Extract the (x, y) coordinate from the center of the cell holding the provided text.  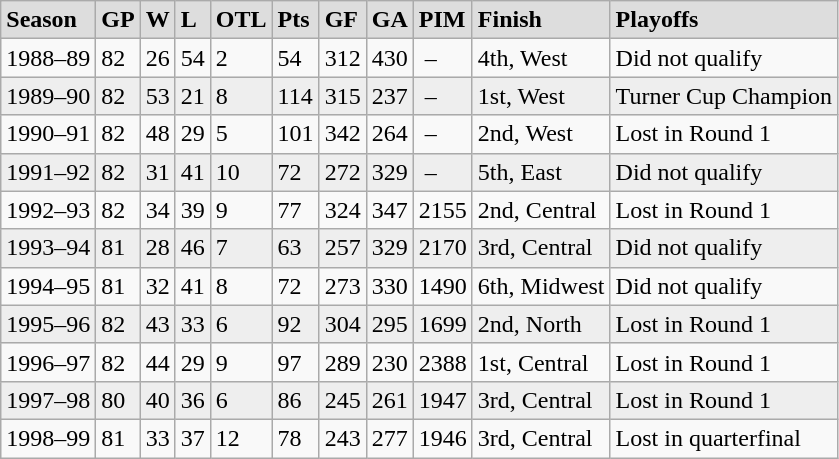
7 (241, 248)
46 (192, 248)
40 (158, 400)
2388 (442, 362)
GF (342, 20)
5th, East (541, 172)
Pts (296, 20)
1st, Central (541, 362)
36 (192, 400)
273 (342, 286)
261 (390, 400)
10 (241, 172)
312 (342, 58)
1946 (442, 438)
330 (390, 286)
43 (158, 324)
1991–92 (48, 172)
1992–93 (48, 210)
2nd, Central (541, 210)
37 (192, 438)
6th, Midwest (541, 286)
304 (342, 324)
86 (296, 400)
34 (158, 210)
2 (241, 58)
315 (342, 96)
1947 (442, 400)
237 (390, 96)
1996–97 (48, 362)
Finish (541, 20)
32 (158, 286)
1699 (442, 324)
53 (158, 96)
39 (192, 210)
28 (158, 248)
277 (390, 438)
12 (241, 438)
GA (390, 20)
1993–94 (48, 248)
257 (342, 248)
2170 (442, 248)
2155 (442, 210)
1994–95 (48, 286)
L (192, 20)
PIM (442, 20)
26 (158, 58)
1989–90 (48, 96)
4th, West (541, 58)
2nd, North (541, 324)
2nd, West (541, 134)
Lost in quarterfinal (724, 438)
63 (296, 248)
1995–96 (48, 324)
342 (342, 134)
Turner Cup Champion (724, 96)
1998–99 (48, 438)
77 (296, 210)
Playoffs (724, 20)
OTL (241, 20)
114 (296, 96)
Season (48, 20)
101 (296, 134)
264 (390, 134)
21 (192, 96)
97 (296, 362)
80 (118, 400)
44 (158, 362)
GP (118, 20)
1988–89 (48, 58)
78 (296, 438)
1997–98 (48, 400)
48 (158, 134)
430 (390, 58)
5 (241, 134)
245 (342, 400)
347 (390, 210)
243 (342, 438)
295 (390, 324)
272 (342, 172)
W (158, 20)
230 (390, 362)
92 (296, 324)
1490 (442, 286)
324 (342, 210)
31 (158, 172)
289 (342, 362)
1st, West (541, 96)
1990–91 (48, 134)
